Pinpoint the cell where the given text exists, returning its [x, y] midpoint coordinate. 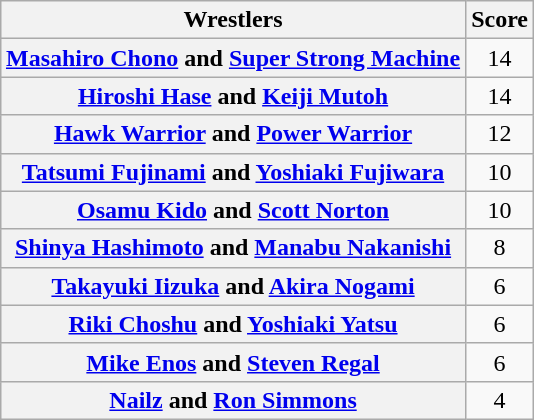
Masahiro Chono and Super Strong Machine [232, 58]
Riki Choshu and Yoshiaki Yatsu [232, 324]
Shinya Hashimoto and Manabu Nakanishi [232, 248]
Wrestlers [232, 20]
Osamu Kido and Scott Norton [232, 210]
Score [500, 20]
Takayuki Iizuka and Akira Nogami [232, 286]
Tatsumi Fujinami and Yoshiaki Fujiwara [232, 172]
Mike Enos and Steven Regal [232, 362]
12 [500, 134]
8 [500, 248]
Hawk Warrior and Power Warrior [232, 134]
4 [500, 400]
Hiroshi Hase and Keiji Mutoh [232, 96]
Nailz and Ron Simmons [232, 400]
